Find where the given text appears and provide that cell's center as (x, y) coordinate. 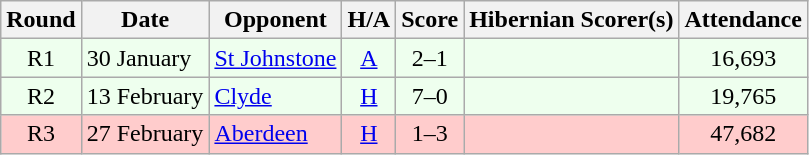
R3 (41, 134)
Date (145, 20)
H/A (369, 20)
30 January (145, 58)
Attendance (743, 20)
Hibernian Scorer(s) (572, 20)
2–1 (430, 58)
27 February (145, 134)
R2 (41, 96)
7–0 (430, 96)
Opponent (276, 20)
16,693 (743, 58)
1–3 (430, 134)
Clyde (276, 96)
A (369, 58)
13 February (145, 96)
Score (430, 20)
Aberdeen (276, 134)
19,765 (743, 96)
Round (41, 20)
R1 (41, 58)
47,682 (743, 134)
St Johnstone (276, 58)
